Scan for the cell matching the given text and deliver its (X, Y) coordinate at center. 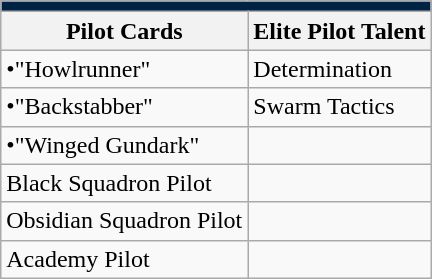
Obsidian Squadron Pilot (124, 221)
Black Squadron Pilot (124, 183)
Academy Pilot (124, 259)
Swarm Tactics (340, 107)
•"Howlrunner" (124, 69)
Pilot Cards (124, 31)
Determination (340, 69)
Elite Pilot Talent (340, 31)
•"Winged Gundark" (124, 145)
•"Backstabber" (124, 107)
